Scan for the cell matching the given text and deliver its (X, Y) coordinate at center. 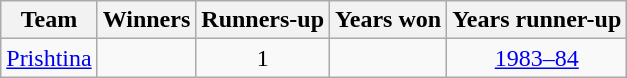
1983–84 (537, 58)
1 (263, 58)
Team (49, 20)
Runners-up (263, 20)
Prishtina (49, 58)
Winners (146, 20)
Years won (388, 20)
Years runner-up (537, 20)
